From the cell containing the given text, extract its center point as [X, Y] coordinate. 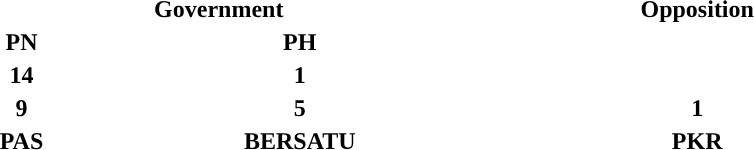
PH [300, 42]
1 [300, 75]
5 [300, 108]
